Return the (X, Y) coordinate for the center point of the cell that contains the specified text.  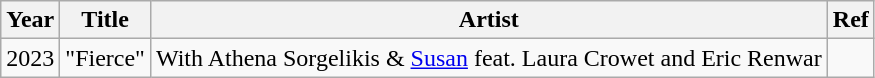
Title (106, 20)
With Athena Sorgelikis & Susan feat. Laura Crowet and Eric Renwar (488, 58)
Artist (488, 20)
2023 (30, 58)
"Fierce" (106, 58)
Ref (850, 20)
Year (30, 20)
